Extract the [X, Y] coordinate from the center of the cell holding the provided text.  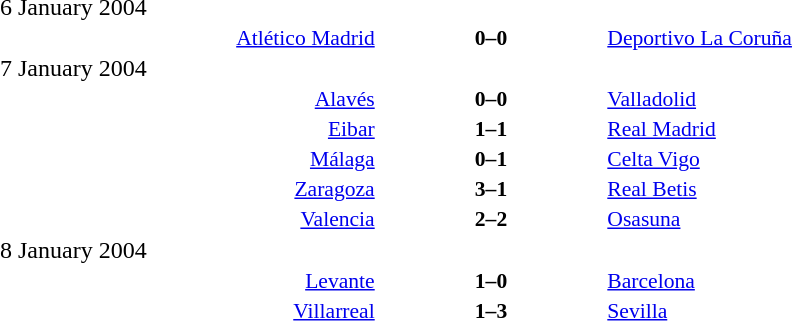
2–2 [492, 219]
1–1 [492, 129]
3–1 [492, 189]
1–0 [492, 280]
0–1 [492, 159]
